Return the [x, y] coordinate for the center point of the cell that contains the specified text.  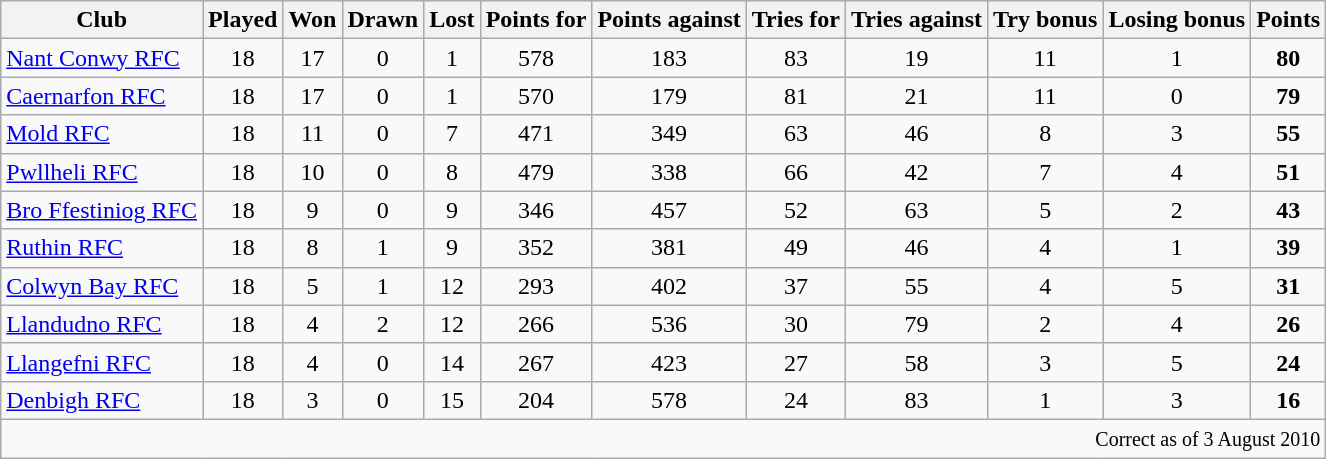
570 [536, 96]
Won [312, 20]
471 [536, 134]
80 [1288, 58]
52 [796, 210]
179 [669, 96]
423 [669, 362]
402 [669, 286]
42 [917, 172]
39 [1288, 248]
Try bonus [1046, 20]
Mold RFC [102, 134]
Points for [536, 20]
Tries against [917, 20]
14 [452, 362]
26 [1288, 324]
19 [917, 58]
81 [796, 96]
Played [243, 20]
Points against [669, 20]
183 [669, 58]
15 [452, 400]
Caernarfon RFC [102, 96]
Denbigh RFC [102, 400]
Nant Conwy RFC [102, 58]
31 [1288, 286]
536 [669, 324]
Points [1288, 20]
51 [1288, 172]
352 [536, 248]
457 [669, 210]
267 [536, 362]
66 [796, 172]
10 [312, 172]
338 [669, 172]
Llandudno RFC [102, 324]
Losing bonus [1177, 20]
49 [796, 248]
21 [917, 96]
16 [1288, 400]
266 [536, 324]
Ruthin RFC [102, 248]
204 [536, 400]
30 [796, 324]
Lost [452, 20]
37 [796, 286]
293 [536, 286]
346 [536, 210]
381 [669, 248]
Correct as of 3 August 2010 [664, 438]
Colwyn Bay RFC [102, 286]
Llangefni RFC [102, 362]
27 [796, 362]
479 [536, 172]
Pwllheli RFC [102, 172]
Bro Ffestiniog RFC [102, 210]
Club [102, 20]
Drawn [383, 20]
Tries for [796, 20]
58 [917, 362]
349 [669, 134]
43 [1288, 210]
